Extract the (X, Y) coordinate from the center of the cell holding the provided text.  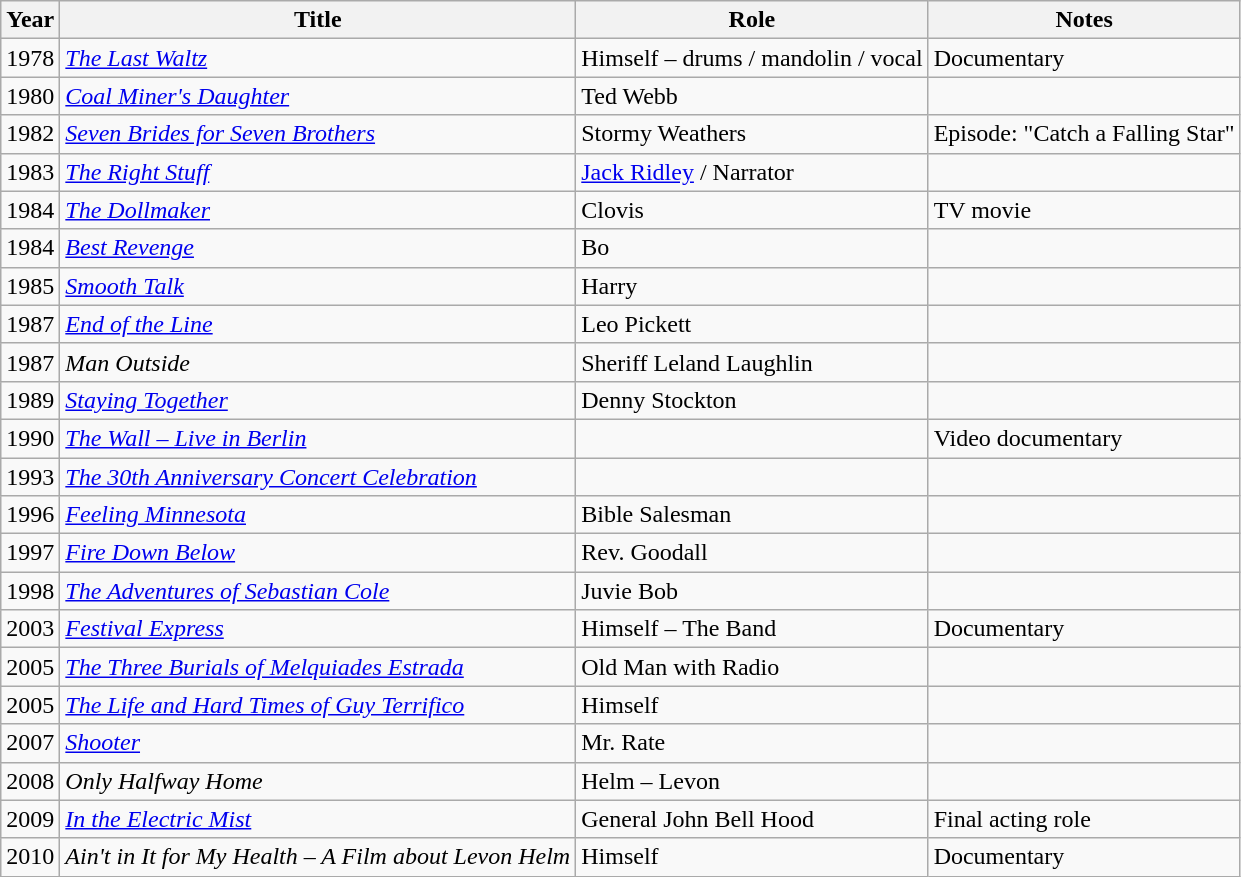
Year (30, 20)
The Right Stuff (318, 172)
Coal Miner's Daughter (318, 96)
Fire Down Below (318, 553)
Leo Pickett (752, 324)
Sheriff Leland Laughlin (752, 362)
1980 (30, 96)
Ain't in It for My Health – A Film about Levon Helm (318, 857)
TV movie (1084, 210)
Helm – Levon (752, 781)
Final acting role (1084, 819)
2010 (30, 857)
The 30th Anniversary Concert Celebration (318, 477)
1996 (30, 515)
Ted Webb (752, 96)
Smooth Talk (318, 286)
Title (318, 20)
End of the Line (318, 324)
General John Bell Hood (752, 819)
2009 (30, 819)
1993 (30, 477)
2008 (30, 781)
Denny Stockton (752, 400)
Episode: "Catch a Falling Star" (1084, 134)
Stormy Weathers (752, 134)
1990 (30, 438)
Seven Brides for Seven Brothers (318, 134)
1982 (30, 134)
1989 (30, 400)
Staying Together (318, 400)
Best Revenge (318, 248)
Video documentary (1084, 438)
Jack Ridley / Narrator (752, 172)
Juvie Bob (752, 591)
1983 (30, 172)
2007 (30, 743)
Mr. Rate (752, 743)
In the Electric Mist (318, 819)
The Wall – Live in Berlin (318, 438)
Shooter (318, 743)
Harry (752, 286)
Feeling Minnesota (318, 515)
The Life and Hard Times of Guy Terrifico (318, 705)
1997 (30, 553)
Man Outside (318, 362)
The Dollmaker (318, 210)
Role (752, 20)
The Adventures of Sebastian Cole (318, 591)
The Last Waltz (318, 58)
Bible Salesman (752, 515)
1985 (30, 286)
Himself – The Band (752, 629)
The Three Burials of Melquiades Estrada (318, 667)
1978 (30, 58)
Old Man with Radio (752, 667)
Clovis (752, 210)
Himself – drums / mandolin / vocal (752, 58)
Notes (1084, 20)
2003 (30, 629)
Festival Express (318, 629)
Only Halfway Home (318, 781)
Rev. Goodall (752, 553)
1998 (30, 591)
Bo (752, 248)
